Locate the cell with the specified text and output its (X, Y) center coordinate. 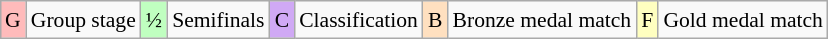
Gold medal match (743, 20)
F (647, 20)
Bronze medal match (542, 20)
½ (154, 20)
C (282, 20)
Classification (358, 20)
Group stage (84, 20)
Semifinals (218, 20)
G (13, 20)
B (436, 20)
